From the cell containing the given text, extract its center point as [X, Y] coordinate. 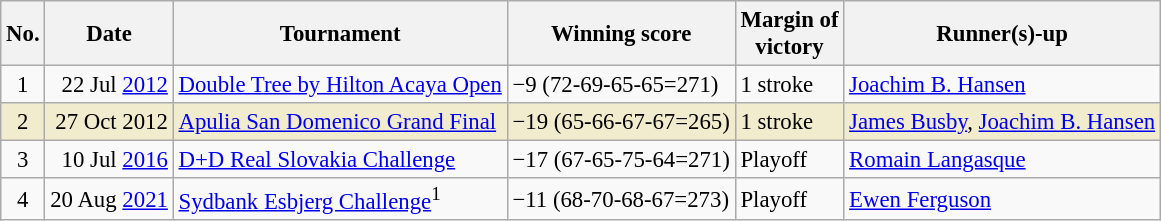
Sydbank Esbjerg Challenge1 [340, 199]
Joachim B. Hansen [1002, 85]
4 [23, 199]
22 Jul 2012 [109, 85]
Apulia San Domenico Grand Final [340, 122]
−11 (68-70-68-67=273) [621, 199]
Tournament [340, 34]
1 [23, 85]
No. [23, 34]
Margin ofvictory [790, 34]
Ewen Ferguson [1002, 199]
−19 (65-66-67-67=265) [621, 122]
3 [23, 160]
James Busby, Joachim B. Hansen [1002, 122]
Romain Langasque [1002, 160]
27 Oct 2012 [109, 122]
20 Aug 2021 [109, 199]
2 [23, 122]
Date [109, 34]
Runner(s)-up [1002, 34]
Winning score [621, 34]
D+D Real Slovakia Challenge [340, 160]
−9 (72-69-65-65=271) [621, 85]
−17 (67-65-75-64=271) [621, 160]
10 Jul 2016 [109, 160]
Double Tree by Hilton Acaya Open [340, 85]
